Scan for the cell matching the given text and deliver its (X, Y) coordinate at center. 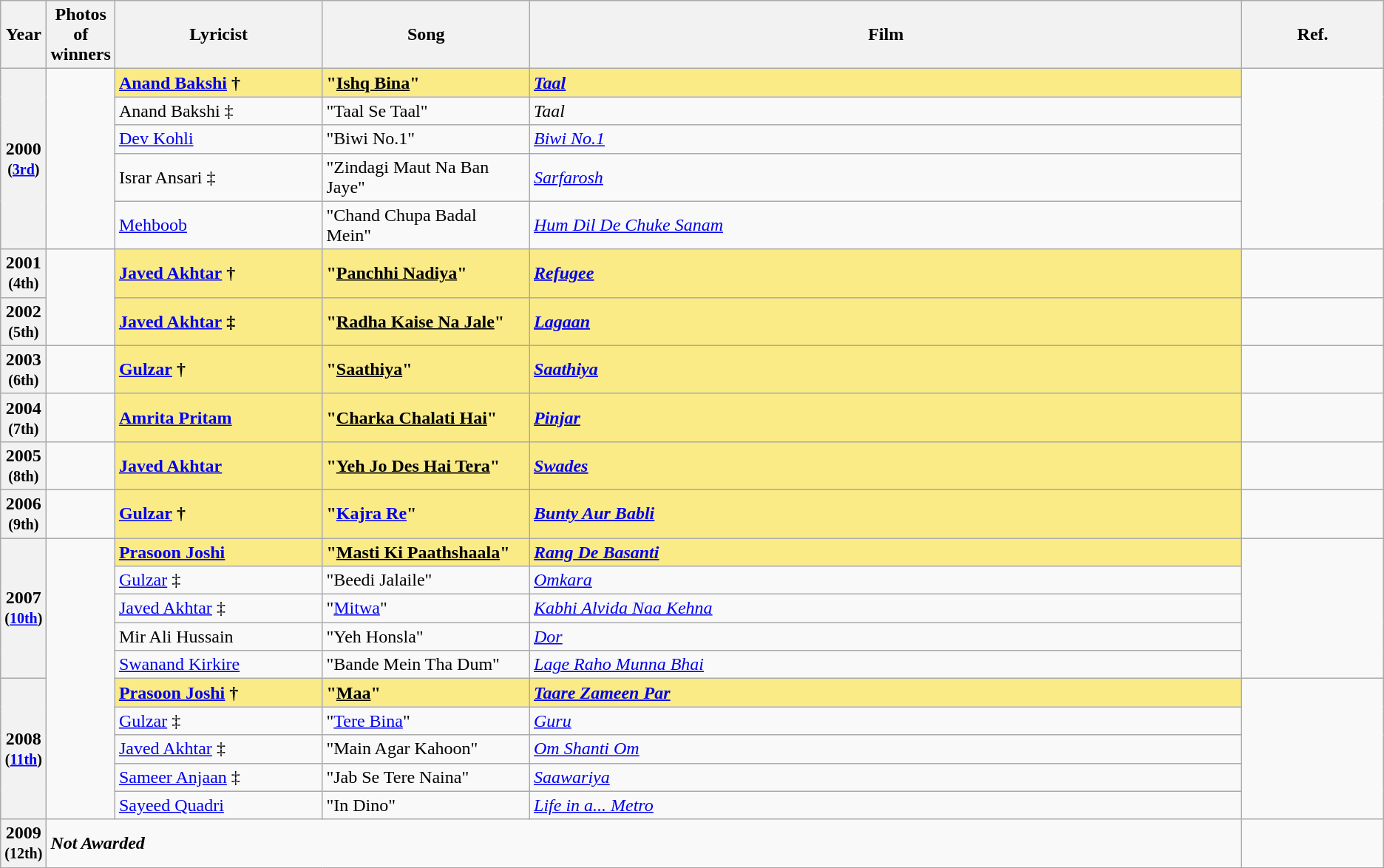
Lagaan (886, 321)
Amrita Pritam (219, 417)
Saathiya (886, 370)
"Maa" (426, 693)
"Masti Ki Paathshaala" (426, 552)
Dor (886, 637)
2005(8th) (24, 466)
Lage Raho Munna Bhai (886, 665)
Israr Ansari ‡ (219, 177)
"Main Agar Kahoon" (426, 749)
2007(10th) (24, 608)
2001(4th) (24, 274)
2008(11th) (24, 749)
Taare Zameen Par (886, 693)
"Jab Se Tere Naina" (426, 777)
2003(6th) (24, 370)
2006(9th) (24, 513)
2002(5th) (24, 321)
Anand Bakshi † (219, 83)
Song (426, 35)
Dev Kohli (219, 139)
Film (886, 35)
Swanand Kirkire (219, 665)
"Radha Kaise Na Jale" (426, 321)
Pinjar (886, 417)
"Mitwa" (426, 608)
2004(7th) (24, 417)
Anand Bakshi ‡ (219, 111)
Om Shanti Om (886, 749)
Hum Dil De Chuke Sanam (886, 225)
"In Dino" (426, 805)
Rang De Basanti (886, 552)
Sayeed Quadri (219, 805)
"Taal Se Taal" (426, 111)
Biwi No.1 (886, 139)
"Yeh Honsla" (426, 637)
Mir Ali Hussain (219, 637)
"Ishq Bina" (426, 83)
Guru (886, 721)
"Panchhi Nadiya" (426, 274)
Year (24, 35)
"Yeh Jo Des Hai Tera" (426, 466)
Ref. (1313, 35)
Saawariya (886, 777)
"Saathiya" (426, 370)
Omkara (886, 580)
"Zindagi Maut Na Ban Jaye" (426, 177)
Prasoon Joshi † (219, 693)
Life in a... Metro (886, 805)
Refugee (886, 274)
Sarfarosh (886, 177)
2009(12th) (24, 843)
Sameer Anjaan ‡ (219, 777)
Lyricist (219, 35)
"Bande Mein Tha Dum" (426, 665)
"Biwi No.1" (426, 139)
"Charka Chalati Hai" (426, 417)
"Beedi Jalaile" (426, 580)
Javed Akhtar † (219, 274)
Swades (886, 466)
Prasoon Joshi (219, 552)
Not Awarded (645, 843)
"Tere Bina" (426, 721)
Photos of winners (81, 35)
Kabhi Alvida Naa Kehna (886, 608)
2000(3rd) (24, 159)
"Chand Chupa Badal Mein" (426, 225)
Bunty Aur Babli (886, 513)
"Kajra Re" (426, 513)
Javed Akhtar (219, 466)
Mehboob (219, 225)
